Pinpoint the cell where the given text exists, returning its (X, Y) midpoint coordinate. 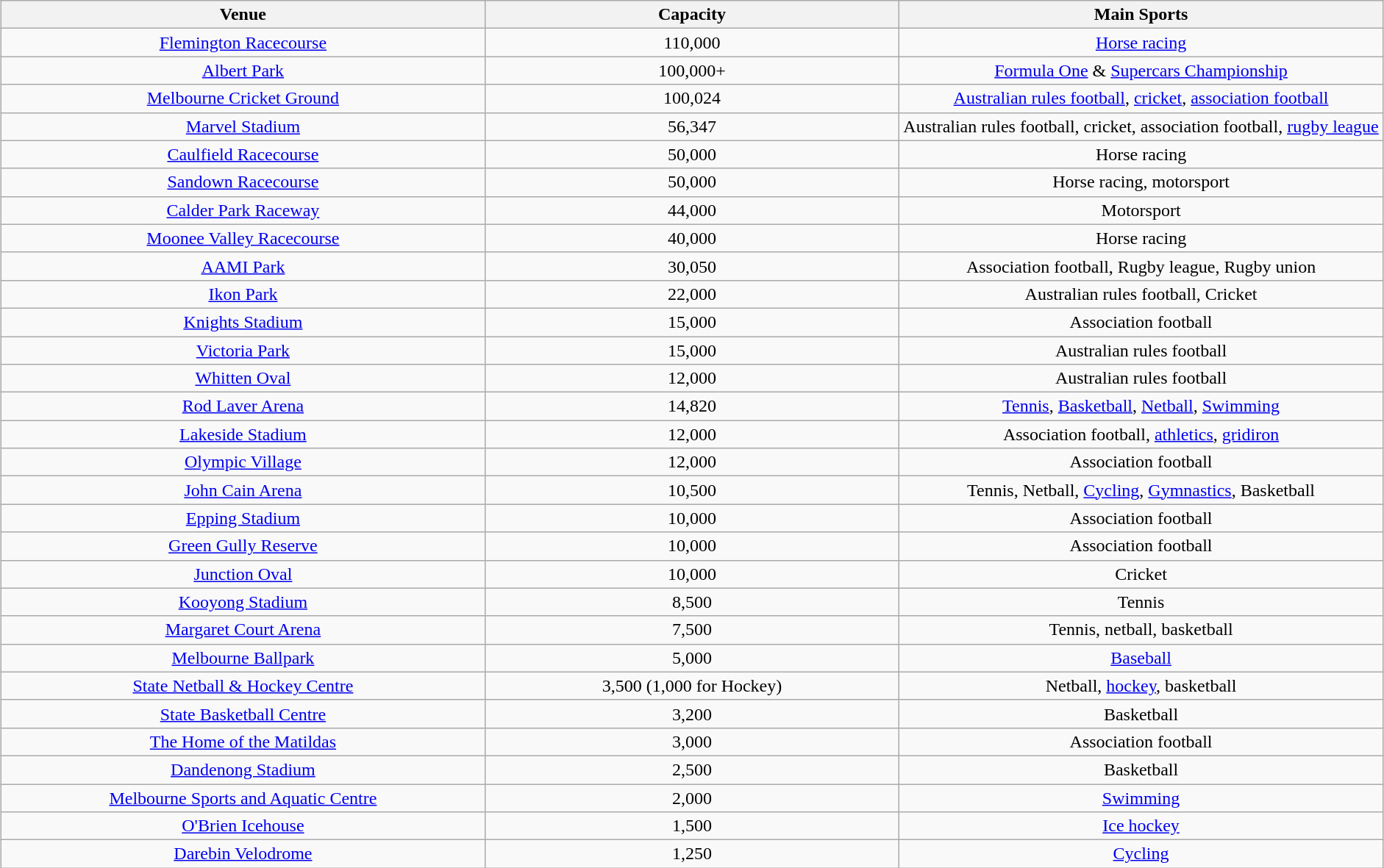
Capacity (692, 15)
Motorsport (1141, 210)
Swimming (1141, 797)
Sandown Racecourse (243, 182)
John Cain Arena (243, 490)
Tennis, Netball, Cycling, Gymnastics, Basketball (1141, 490)
Australian rules football, cricket, association football, rugby league (1141, 126)
Caulfield Racecourse (243, 154)
2,500 (692, 770)
Melbourne Ballpark (243, 658)
44,000 (692, 210)
1,500 (692, 826)
Tennis, Basketball, Netball, Swimming (1141, 406)
Flemington Racecourse (243, 43)
Green Gully Reserve (243, 546)
Darebin Velodrome (243, 854)
O'Brien Icehouse (243, 826)
Epping Stadium (243, 518)
Rod Laver Arena (243, 406)
Tennis (1141, 602)
Ice hockey (1141, 826)
14,820 (692, 406)
10,500 (692, 490)
3,200 (692, 714)
5,000 (692, 658)
Junction Oval (243, 574)
Kooyong Stadium (243, 602)
Victoria Park (243, 351)
AAMI Park (243, 266)
Melbourne Sports and Aquatic Centre (243, 797)
3,500 (1,000 for Hockey) (692, 686)
Main Sports (1141, 15)
56,347 (692, 126)
Association football, athletics, gridiron (1141, 434)
100,024 (692, 98)
2,000 (692, 797)
Olympic Village (243, 462)
30,050 (692, 266)
40,000 (692, 238)
Horse racing, motorsport (1141, 182)
State Netball & Hockey Centre (243, 686)
Melbourne Cricket Ground (243, 98)
8,500 (692, 602)
Whitten Oval (243, 379)
Calder Park Raceway (243, 210)
22,000 (692, 294)
7,500 (692, 630)
110,000 (692, 43)
The Home of the Matildas (243, 742)
Venue (243, 15)
Knights Stadium (243, 322)
1,250 (692, 854)
Moonee Valley Racecourse (243, 238)
Formula One & Supercars Championship (1141, 71)
Tennis, netball, basketball (1141, 630)
Australian rules football, Cricket (1141, 294)
Baseball (1141, 658)
Netball, hockey, basketball (1141, 686)
Lakeside Stadium (243, 434)
Albert Park (243, 71)
3,000 (692, 742)
100,000+ (692, 71)
Cycling (1141, 854)
Dandenong Stadium (243, 770)
State Basketball Centre (243, 714)
Marvel Stadium (243, 126)
Margaret Court Arena (243, 630)
Ikon Park (243, 294)
Australian rules football, cricket, association football (1141, 98)
Association football, Rugby league, Rugby union (1141, 266)
Cricket (1141, 574)
